Pinpoint the cell where the given text exists, returning its [x, y] midpoint coordinate. 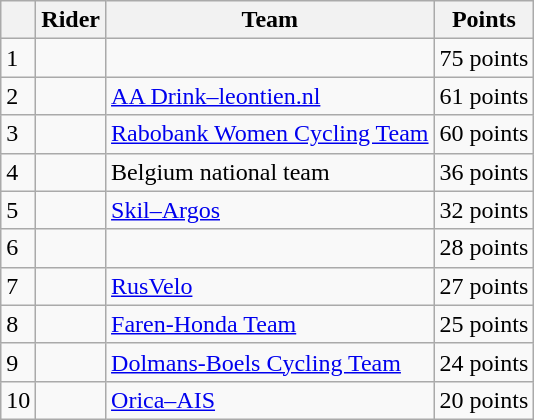
Orica–AIS [270, 400]
1 [18, 58]
3 [18, 134]
10 [18, 400]
20 points [484, 400]
25 points [484, 324]
Belgium national team [270, 172]
6 [18, 248]
24 points [484, 362]
36 points [484, 172]
2 [18, 96]
60 points [484, 134]
75 points [484, 58]
Rider [71, 20]
Points [484, 20]
4 [18, 172]
8 [18, 324]
Team [270, 20]
Dolmans-Boels Cycling Team [270, 362]
Rabobank Women Cycling Team [270, 134]
AA Drink–leontien.nl [270, 96]
28 points [484, 248]
Faren-Honda Team [270, 324]
32 points [484, 210]
RusVelo [270, 286]
61 points [484, 96]
Skil–Argos [270, 210]
5 [18, 210]
7 [18, 286]
9 [18, 362]
27 points [484, 286]
